Return the (x, y) coordinate for the center point of the cell that contains the specified text.  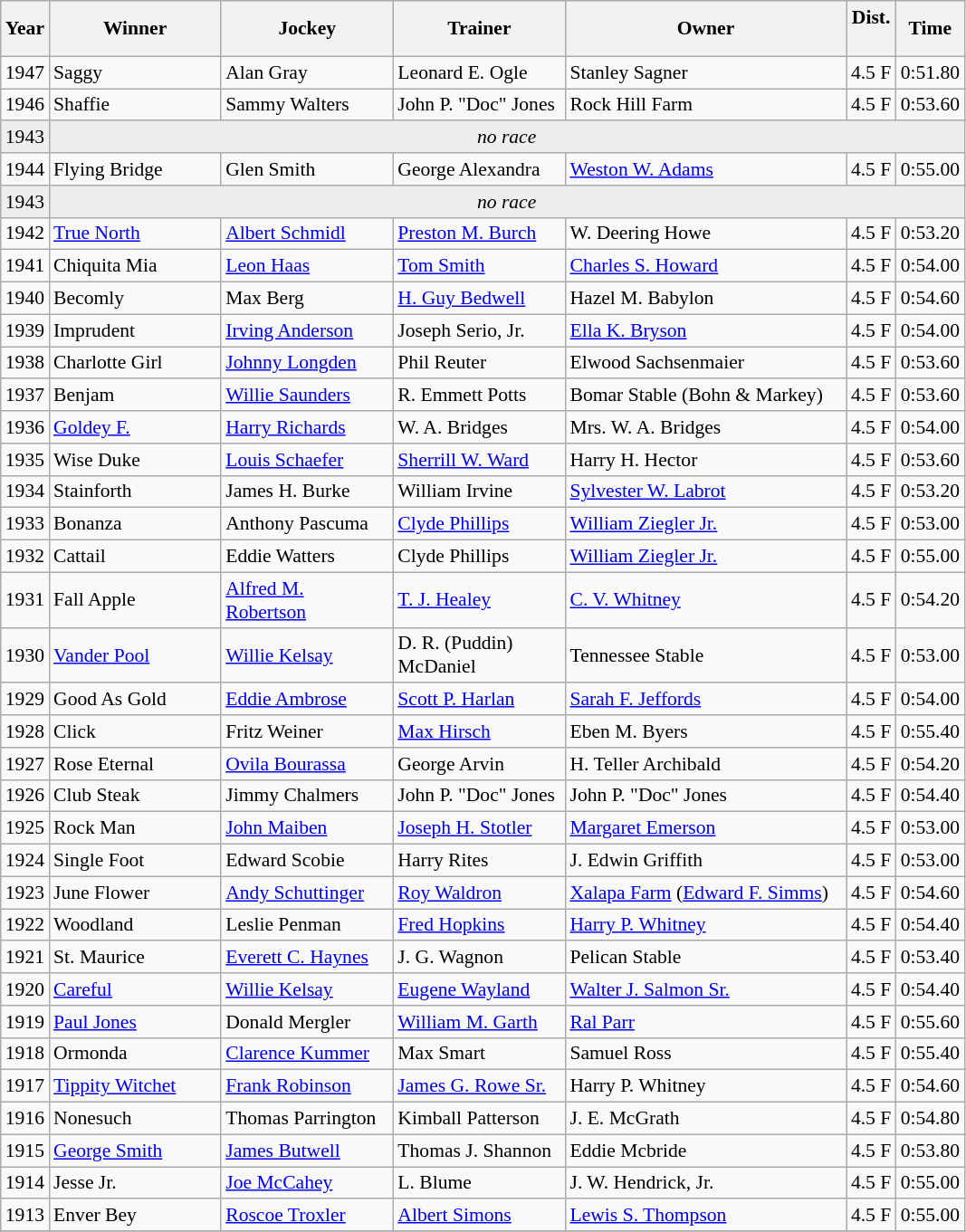
Saggy (135, 72)
True North (135, 234)
Wise Duke (135, 460)
Joseph H. Stotler (479, 828)
Clarence Kummer (307, 1054)
Jockey (307, 29)
Stanley Sagner (705, 72)
Joseph Serio, Jr. (479, 330)
Charles S. Howard (705, 266)
William Irvine (479, 492)
Ovila Bourassa (307, 764)
1921 (25, 958)
1928 (25, 731)
Bonanza (135, 524)
Glen Smith (307, 169)
Good As Gold (135, 700)
Winner (135, 29)
Albert Schmidl (307, 234)
1932 (25, 557)
Eben M. Byers (705, 731)
J. G. Wagnon (479, 958)
Samuel Ross (705, 1054)
1923 (25, 893)
James Butwell (307, 1151)
Margaret Emerson (705, 828)
1946 (25, 105)
Leon Haas (307, 266)
Becomly (135, 299)
Max Smart (479, 1054)
H. Guy Bedwell (479, 299)
1914 (25, 1183)
Alan Gray (307, 72)
Eddie Ambrose (307, 700)
Frank Robinson (307, 1086)
George Arvin (479, 764)
Ella K. Bryson (705, 330)
Edward Scobie (307, 861)
Rock Man (135, 828)
1920 (25, 989)
Owner (705, 29)
Enver Bey (135, 1216)
Willie Saunders (307, 396)
1941 (25, 266)
1934 (25, 492)
Eddie Watters (307, 557)
Albert Simons (479, 1216)
Eugene Wayland (479, 989)
Fred Hopkins (479, 925)
Year (25, 29)
Imprudent (135, 330)
1919 (25, 1022)
C. V. Whitney (705, 599)
Johnny Longden (307, 363)
Sylvester W. Labrot (705, 492)
T. J. Healey (479, 599)
1935 (25, 460)
1925 (25, 828)
Fritz Weiner (307, 731)
Hazel M. Babylon (705, 299)
Flying Bridge (135, 169)
George Smith (135, 1151)
Roscoe Troxler (307, 1216)
Benjam (135, 396)
0:55.60 (931, 1022)
1942 (25, 234)
Jesse Jr. (135, 1183)
Nonesuch (135, 1119)
Harry Richards (307, 427)
1931 (25, 599)
Trainer (479, 29)
H. Teller Archibald (705, 764)
Xalapa Farm (Edward F. Simms) (705, 893)
Harry Rites (479, 861)
1927 (25, 764)
Cattail (135, 557)
George Alexandra (479, 169)
1917 (25, 1086)
Ormonda (135, 1054)
Walter J. Salmon Sr. (705, 989)
Woodland (135, 925)
1937 (25, 396)
1947 (25, 72)
James H. Burke (307, 492)
1936 (25, 427)
Harry H. Hector (705, 460)
Joe McCahey (307, 1183)
Roy Waldron (479, 893)
1938 (25, 363)
Leslie Penman (307, 925)
0:51.80 (931, 72)
Paul Jones (135, 1022)
1924 (25, 861)
Tom Smith (479, 266)
Leonard E. Ogle (479, 72)
0:53.80 (931, 1151)
Sammy Walters (307, 105)
Alfred M. Robertson (307, 599)
Rock Hill Farm (705, 105)
J. Edwin Griffith (705, 861)
Chiquita Mia (135, 266)
Goldey F. (135, 427)
Rose Eternal (135, 764)
Thomas J. Shannon (479, 1151)
Thomas Parrington (307, 1119)
Elwood Sachsenmaier (705, 363)
1922 (25, 925)
James G. Rowe Sr. (479, 1086)
W. Deering Howe (705, 234)
0:54.80 (931, 1119)
Pelican Stable (705, 958)
Andy Schuttinger (307, 893)
Everett C. Haynes (307, 958)
Phil Reuter (479, 363)
Tippity Witchet (135, 1086)
1933 (25, 524)
Weston W. Adams (705, 169)
June Flower (135, 893)
Mrs. W. A. Bridges (705, 427)
1918 (25, 1054)
R. Emmett Potts (479, 396)
William M. Garth (479, 1022)
D. R. (Puddin) McDaniel (479, 655)
Careful (135, 989)
Fall Apple (135, 599)
Sarah F. Jeffords (705, 700)
Dist. (871, 29)
J. W. Hendrick, Jr. (705, 1183)
J. E. McGrath (705, 1119)
Irving Anderson (307, 330)
W. A. Bridges (479, 427)
Stainforth (135, 492)
Vander Pool (135, 655)
Max Hirsch (479, 731)
1930 (25, 655)
Louis Schaefer (307, 460)
Ral Parr (705, 1022)
Bomar Stable (Bohn & Markey) (705, 396)
John Maiben (307, 828)
Tennessee Stable (705, 655)
Sherrill W. Ward (479, 460)
Jimmy Chalmers (307, 796)
1939 (25, 330)
1944 (25, 169)
Click (135, 731)
Lewis S. Thompson (705, 1216)
1915 (25, 1151)
Preston M. Burch (479, 234)
1913 (25, 1216)
Eddie Mcbride (705, 1151)
St. Maurice (135, 958)
L. Blume (479, 1183)
Single Foot (135, 861)
Club Steak (135, 796)
Scott P. Harlan (479, 700)
0:53.40 (931, 958)
1926 (25, 796)
Shaffie (135, 105)
Max Berg (307, 299)
Kimball Patterson (479, 1119)
1940 (25, 299)
Donald Mergler (307, 1022)
Charlotte Girl (135, 363)
Time (931, 29)
Anthony Pascuma (307, 524)
1916 (25, 1119)
1929 (25, 700)
